Pinpoint the cell where the given text exists, returning its (x, y) midpoint coordinate. 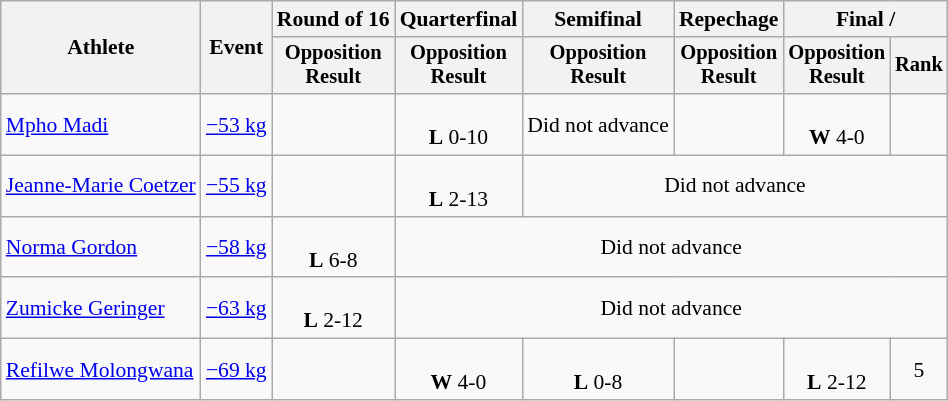
Refilwe Molongwana (101, 370)
L 2-13 (459, 186)
Repechage (729, 19)
Event (236, 48)
−53 kg (236, 124)
Round of 16 (334, 19)
5 (919, 370)
L 6-8 (334, 248)
−63 kg (236, 308)
−58 kg (236, 248)
Norma Gordon (101, 248)
Mpho Madi (101, 124)
Jeanne-Marie Coetzer (101, 186)
Zumicke Geringer (101, 308)
Athlete (101, 48)
Quarterfinal (459, 19)
Rank (919, 66)
L 0-10 (459, 124)
−55 kg (236, 186)
Semifinal (598, 19)
L 0-8 (598, 370)
−69 kg (236, 370)
Final / (865, 19)
